Return the (X, Y) coordinate for the center point of the cell that contains the specified text.  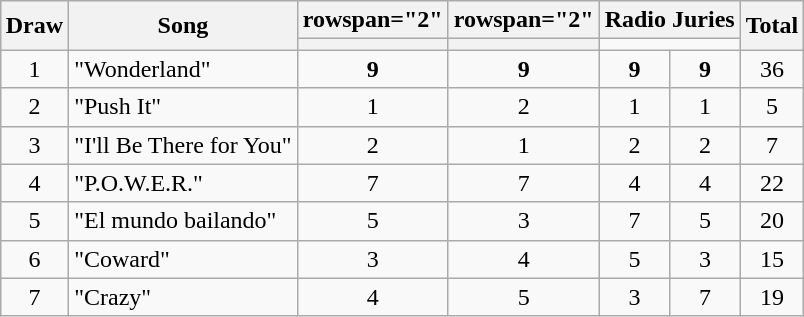
Draw (34, 26)
"I'll Be There for You" (184, 145)
"Crazy" (184, 297)
"P.O.W.E.R." (184, 183)
Song (184, 26)
"Wonderland" (184, 69)
19 (772, 297)
"Coward" (184, 259)
Radio Juries (670, 20)
22 (772, 183)
Total (772, 26)
"El mundo bailando" (184, 221)
15 (772, 259)
6 (34, 259)
20 (772, 221)
"Push It" (184, 107)
36 (772, 69)
